Detect which cell encompasses the target text, then output its [X, Y] center coordinate. 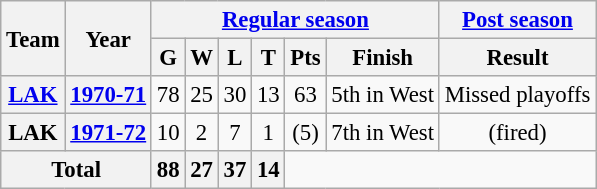
Regular season [295, 20]
25 [202, 95]
13 [268, 95]
10 [168, 133]
(fired) [517, 133]
5th in West [382, 95]
1971-72 [108, 133]
78 [168, 95]
Post season [517, 20]
Pts [306, 58]
88 [168, 170]
14 [268, 170]
37 [234, 170]
Result [517, 58]
Total [76, 170]
27 [202, 170]
1 [268, 133]
7th in West [382, 133]
Missed playoffs [517, 95]
G [168, 58]
2 [202, 133]
1970-71 [108, 95]
7 [234, 133]
L [234, 58]
63 [306, 95]
Finish [382, 58]
T [268, 58]
30 [234, 95]
(5) [306, 133]
Team [33, 38]
W [202, 58]
Year [108, 38]
